Search for the cell housing the specified text and yield its (x, y) center coordinate. 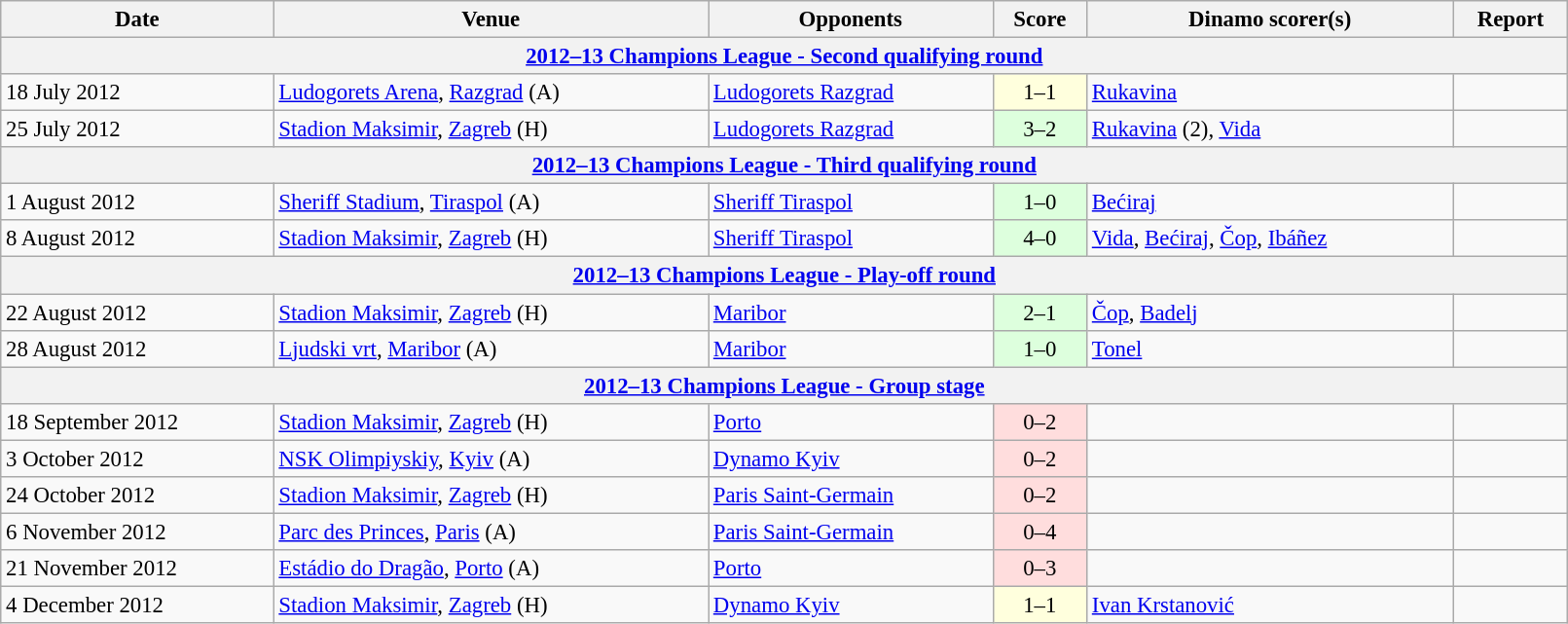
Report (1511, 19)
2012–13 Champions League - Second qualifying round (784, 56)
25 July 2012 (137, 129)
Sheriff Stadium, Tiraspol (A) (491, 202)
28 August 2012 (137, 349)
Ivan Krstanović (1270, 605)
3–2 (1039, 129)
2012–13 Champions League - Group stage (784, 385)
0–3 (1039, 569)
4 December 2012 (137, 605)
Rukavina (1270, 92)
Date (137, 19)
8 August 2012 (137, 239)
Ludogorets Arena, Razgrad (A) (491, 92)
2012–13 Champions League - Third qualifying round (784, 165)
18 July 2012 (137, 92)
Čop, Badelj (1270, 312)
4–0 (1039, 239)
Opponents (851, 19)
Vida, Bećiraj, Čop, Ibáñez (1270, 239)
Venue (491, 19)
22 August 2012 (137, 312)
3 October 2012 (137, 459)
24 October 2012 (137, 496)
Bećiraj (1270, 202)
18 September 2012 (137, 422)
Ljudski vrt, Maribor (A) (491, 349)
Score (1039, 19)
1 August 2012 (137, 202)
NSK Olimpiyskiy, Kyiv (A) (491, 459)
2–1 (1039, 312)
0–4 (1039, 532)
Tonel (1270, 349)
Dinamo scorer(s) (1270, 19)
Estádio do Dragão, Porto (A) (491, 569)
21 November 2012 (137, 569)
Rukavina (2), Vida (1270, 129)
6 November 2012 (137, 532)
Parc des Princes, Paris (A) (491, 532)
2012–13 Champions League - Play-off round (784, 275)
